For the text-containing cell, return its midpoint in [x, y] coordinate format. 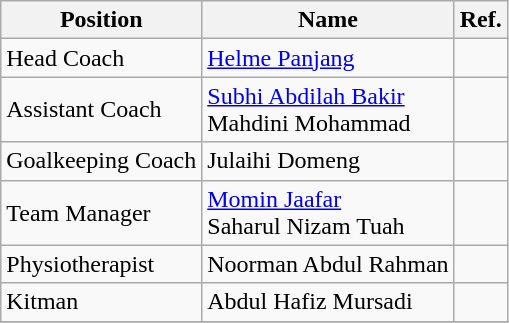
Name [328, 20]
Abdul Hafiz Mursadi [328, 302]
Noorman Abdul Rahman [328, 264]
Physiotherapist [102, 264]
Subhi Abdilah Bakir Mahdini Mohammad [328, 110]
Assistant Coach [102, 110]
Head Coach [102, 58]
Helme Panjang [328, 58]
Goalkeeping Coach [102, 161]
Team Manager [102, 212]
Position [102, 20]
Julaihi Domeng [328, 161]
Ref. [480, 20]
Kitman [102, 302]
Momin Jaafar Saharul Nizam Tuah [328, 212]
